Extract the (X, Y) coordinate from the center of the cell holding the provided text.  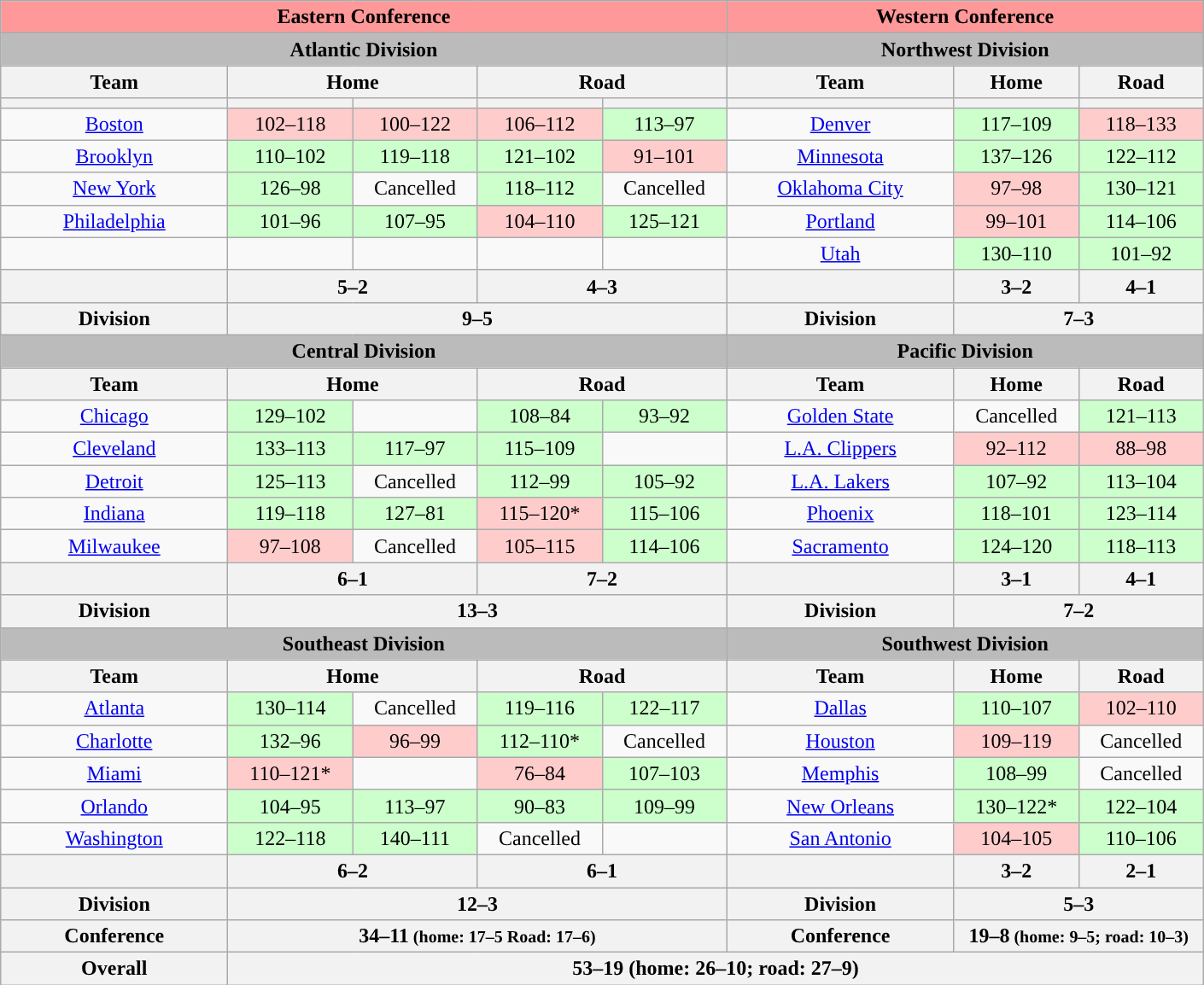
113–104 (1141, 481)
9–5 (477, 318)
130–110 (1016, 254)
5–2 (353, 286)
34–11 (home: 17–5 Road: 17–6) (477, 936)
104–105 (1016, 838)
Utah (840, 254)
124–120 (1016, 546)
102–118 (290, 124)
2–1 (1141, 871)
Atlantic Division (364, 50)
132–96 (290, 741)
118–112 (540, 189)
133–113 (290, 449)
7–3 (1078, 318)
Southwest Division (965, 644)
126–98 (290, 189)
Oklahoma City (840, 189)
Southeast Division (364, 644)
105–115 (540, 546)
121–102 (540, 156)
Indiana (114, 514)
125–121 (664, 221)
115–109 (540, 449)
108–99 (1016, 773)
130–114 (290, 708)
140–111 (415, 838)
107–95 (415, 221)
Boston (114, 124)
118–101 (1016, 514)
Denver (840, 124)
102–110 (1141, 708)
19–8 (home: 9–5; road: 10–3) (1078, 936)
6–2 (353, 871)
53–19 (home: 26–10; road: 27–9) (716, 969)
76–84 (540, 773)
104–95 (290, 806)
Houston (840, 741)
106–112 (540, 124)
Western Conference (965, 17)
L.A. Lakers (840, 481)
New Orleans (840, 806)
13–3 (477, 611)
137–126 (1016, 156)
93–92 (664, 417)
100–122 (415, 124)
119–116 (540, 708)
Detroit (114, 481)
97–108 (290, 546)
123–114 (1141, 514)
Washington (114, 838)
127–81 (415, 514)
109–119 (1016, 741)
90–83 (540, 806)
112–110* (540, 741)
110–106 (1141, 838)
Orlando (114, 806)
99–101 (1016, 221)
Pacific Division (965, 351)
107–92 (1016, 481)
129–102 (290, 417)
3–1 (1016, 579)
110–102 (290, 156)
122–117 (664, 708)
115–106 (664, 514)
101–96 (290, 221)
Golden State (840, 417)
Portland (840, 221)
107–103 (664, 773)
112–99 (540, 481)
Minnesota (840, 156)
121–113 (1141, 417)
110–107 (1016, 708)
91–101 (664, 156)
122–118 (290, 838)
117–109 (1016, 124)
109–99 (664, 806)
Overall (114, 969)
L.A. Clippers (840, 449)
Atlanta (114, 708)
101–92 (1141, 254)
4–3 (602, 286)
Eastern Conference (364, 17)
92–112 (1016, 449)
Brooklyn (114, 156)
Memphis (840, 773)
Cleveland (114, 449)
108–84 (540, 417)
130–122* (1016, 806)
118–133 (1141, 124)
96–99 (415, 741)
Milwaukee (114, 546)
Sacramento (840, 546)
117–97 (415, 449)
130–121 (1141, 189)
110–121* (290, 773)
5–3 (1078, 904)
12–3 (477, 904)
97–98 (1016, 189)
San Antonio (840, 838)
88–98 (1141, 449)
115–120* (540, 514)
Northwest Division (965, 50)
New York (114, 189)
118–113 (1141, 546)
Central Division (364, 351)
105–92 (664, 481)
Charlotte (114, 741)
Philadelphia (114, 221)
Dallas (840, 708)
104–110 (540, 221)
122–104 (1141, 806)
Phoenix (840, 514)
125–113 (290, 481)
Chicago (114, 417)
Miami (114, 773)
122–112 (1141, 156)
